Determine the [X, Y] coordinate at the center of the cell enclosing the given text.  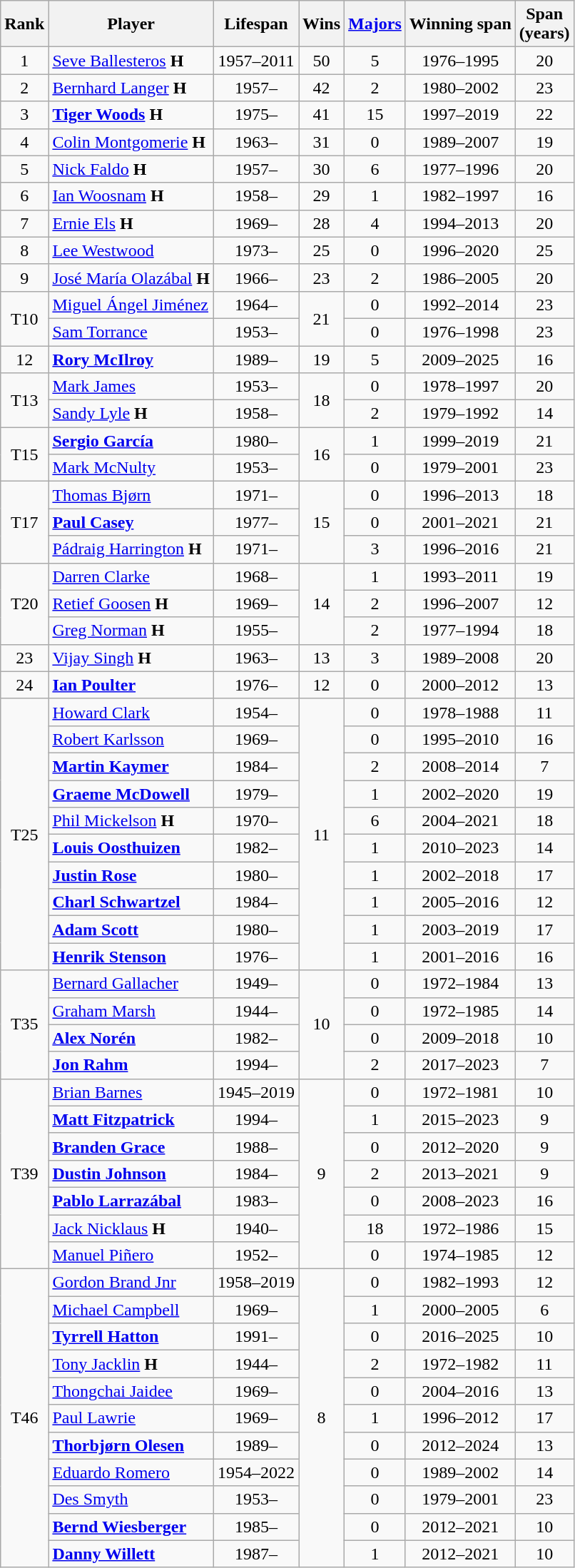
T20 [24, 604]
2002–2018 [460, 875]
Rank [24, 24]
2001–2016 [460, 957]
1995–2010 [460, 739]
Rory McIlroy [131, 359]
T25 [24, 835]
Darren Clarke [131, 576]
Nick Faldo H [131, 169]
Sergio García [131, 441]
1986–2005 [460, 278]
1979–1992 [460, 414]
2012–2024 [460, 1445]
Paul Lawrie [131, 1418]
1997–2019 [460, 115]
1964– [257, 305]
Seve Ballesteros H [131, 61]
Justin Rose [131, 875]
Thomas Bjørn [131, 495]
1989–2002 [460, 1472]
Ian Woosnam H [131, 196]
T10 [24, 318]
30 [322, 169]
1977–1994 [460, 631]
Des Smyth [131, 1500]
Adam Scott [131, 930]
Matt Fitzpatrick [131, 1119]
Henrik Stenson [131, 957]
29 [322, 196]
Greg Norman H [131, 631]
2002–2020 [460, 794]
Paul Casey [131, 522]
1972–1986 [460, 1228]
Charl Schwartzel [131, 902]
1958–2019 [257, 1283]
Thongchai Jaidee [131, 1391]
1972–1985 [460, 1011]
Dustin Johnson [131, 1174]
50 [322, 61]
Brian Barnes [131, 1092]
1957–2011 [257, 61]
Lifespan [257, 24]
T17 [24, 522]
2001–2021 [460, 522]
Thorbjørn Olesen [131, 1445]
Manuel Piñero [131, 1256]
1945–2019 [257, 1092]
Mark James [131, 387]
Eduardo Romero [131, 1472]
1992–2014 [460, 305]
Jack Nicklaus H [131, 1228]
1993–2011 [460, 576]
1977–1996 [460, 169]
Robert Karlsson [131, 739]
2008–2014 [460, 766]
1996–2007 [460, 604]
Colin Montgomerie H [131, 142]
Pablo Larrazábal [131, 1201]
1979– [257, 794]
42 [322, 88]
T13 [24, 400]
1988– [257, 1146]
José María Olazábal H [131, 278]
1949– [257, 984]
28 [322, 223]
1975– [257, 115]
1982–1993 [460, 1283]
Jon Rahm [131, 1065]
2009–2025 [460, 359]
1994–2013 [460, 223]
Gordon Brand Jnr [131, 1283]
1996–2013 [460, 495]
Pádraig Harrington H [131, 549]
Sam Torrance [131, 332]
2000–2005 [460, 1310]
Span(years) [544, 24]
Wins [322, 24]
2017–2023 [460, 1065]
2009–2018 [460, 1038]
1996–2020 [460, 250]
2012–2020 [460, 1146]
Lee Westwood [131, 250]
31 [322, 142]
1974–1985 [460, 1256]
1970– [257, 821]
Ian Poulter [131, 685]
Alex Norén [131, 1038]
1972–1981 [460, 1092]
1989–2007 [460, 142]
Vijay Singh H [131, 658]
24 [24, 685]
1972–1982 [460, 1364]
2003–2019 [460, 930]
1940– [257, 1228]
1977– [257, 522]
Graham Marsh [131, 1011]
T35 [24, 1024]
2004–2021 [460, 821]
Tony Jacklin H [131, 1364]
Branden Grace [131, 1146]
1968– [257, 576]
2013–2021 [460, 1174]
Sandy Lyle H [131, 414]
Retief Goosen H [131, 604]
1976–1998 [460, 332]
1991– [257, 1337]
Bernhard Langer H [131, 88]
1955– [257, 631]
1972–1984 [460, 984]
Danny Willett [131, 1554]
1978–1988 [460, 712]
1999–2019 [460, 441]
T15 [24, 454]
2016–2025 [460, 1337]
2000–2012 [460, 685]
1973– [257, 250]
Bernard Gallacher [131, 984]
2015–2023 [460, 1119]
1954– [257, 712]
1983– [257, 1201]
2008–2023 [460, 1201]
1989–2008 [460, 658]
1996–2012 [460, 1418]
22 [544, 115]
Tyrrell Hatton [131, 1337]
Tiger Woods H [131, 115]
T39 [24, 1174]
1966– [257, 278]
Martin Kaymer [131, 766]
1952– [257, 1256]
2004–2016 [460, 1391]
1976–1995 [460, 61]
Bernd Wiesberger [131, 1527]
1978–1997 [460, 387]
Howard Clark [131, 712]
T46 [24, 1418]
Louis Oosthuizen [131, 848]
1987– [257, 1554]
1980–2002 [460, 88]
Ernie Els H [131, 223]
1954–2022 [257, 1472]
Winning span [460, 24]
1985– [257, 1527]
Phil Mickelson H [131, 821]
1982–1997 [460, 196]
Player [131, 24]
Miguel Ángel Jiménez [131, 305]
2010–2023 [460, 848]
Graeme McDowell [131, 794]
Michael Campbell [131, 1310]
1996–2016 [460, 549]
2005–2016 [460, 902]
Mark McNulty [131, 468]
41 [322, 115]
Majors [375, 24]
